Determine the [X, Y] coordinate at the center of the cell enclosing the given text.  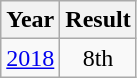
Result [98, 20]
8th [98, 58]
2018 [30, 58]
Year [30, 20]
